Determine the (x, y) coordinate at the center of the cell enclosing the given text.  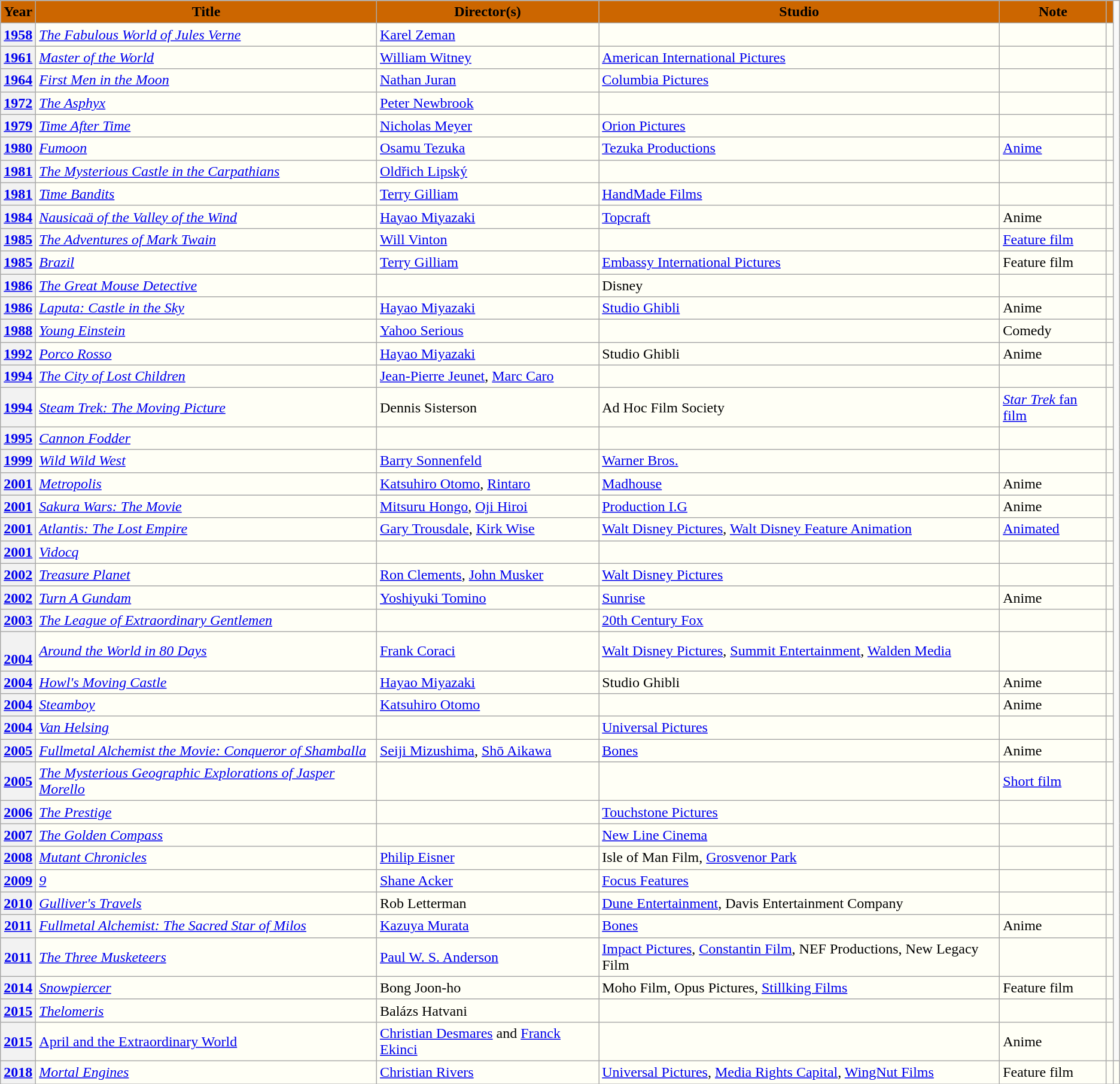
The Great Mouse Detective (206, 286)
Columbia Pictures (799, 80)
Barry Sonnenfeld (487, 461)
Laputa: Castle in the Sky (206, 308)
2010 (18, 903)
The Asphyx (206, 103)
2006 (18, 812)
Disney (799, 286)
Nathan Juran (487, 80)
Osamu Tezuka (487, 148)
Impact Pictures, Constantin Film, NEF Productions, New Legacy Film (799, 957)
Short film (1053, 782)
April and the Extraordinary World (206, 1042)
2018 (18, 1072)
Nausicaä of the Valley of the Wind (206, 217)
1999 (18, 461)
1988 (18, 331)
Karel Zeman (487, 35)
The Fabulous World of Jules Verne (206, 35)
Brazil (206, 262)
Frank Coraci (487, 651)
1972 (18, 103)
Studio (799, 12)
Steamboy (206, 705)
Walt Disney Pictures, Walt Disney Feature Animation (799, 529)
Cannon Fodder (206, 438)
Jean-Pierre Jeunet, Marc Caro (487, 376)
Shane Acker (487, 880)
2008 (18, 858)
The City of Lost Children (206, 376)
Dennis Sisterson (487, 407)
Fullmetal Alchemist: The Sacred Star of Milos (206, 926)
Touchstone Pictures (799, 812)
1992 (18, 354)
American International Pictures (799, 57)
William Witney (487, 57)
Metropolis (206, 484)
Master of the World (206, 57)
Time Bandits (206, 194)
Treasure Planet (206, 575)
Katsuhiro Otomo, Rintaro (487, 484)
Note (1053, 12)
Atlantis: The Lost Empire (206, 529)
2009 (18, 880)
Gulliver's Travels (206, 903)
Focus Features (799, 880)
Fullmetal Alchemist the Movie: Conqueror of Shamballa (206, 751)
1995 (18, 438)
Turn A Gundam (206, 597)
9 (206, 880)
The Three Musketeers (206, 957)
Christian Rivers (487, 1072)
Title (206, 12)
Peter Newbrook (487, 103)
Katsuhiro Otomo (487, 705)
The Prestige (206, 812)
Topcraft (799, 217)
1980 (18, 148)
Time After Time (206, 126)
Year (18, 12)
Snowpiercer (206, 988)
Wild Wild West (206, 461)
Nicholas Meyer (487, 126)
Christian Desmares and Franck Ekinci (487, 1042)
1984 (18, 217)
1964 (18, 80)
The Mysterious Geographic Explorations of Jasper Morello (206, 782)
2014 (18, 988)
Isle of Man Film, Grosvenor Park (799, 858)
Madhouse (799, 484)
Van Helsing (206, 728)
Walt Disney Pictures (799, 575)
HandMade Films (799, 194)
Seiji Mizushima, Shō Aikawa (487, 751)
Will Vinton (487, 239)
Bong Joon-ho (487, 988)
Young Einstein (206, 331)
Tezuka Productions (799, 148)
Philip Eisner (487, 858)
1958 (18, 35)
Walt Disney Pictures, Summit Entertainment, Walden Media (799, 651)
Around the World in 80 Days (206, 651)
The Adventures of Mark Twain (206, 239)
Production I.G (799, 506)
Oldřich Lipský (487, 171)
Rob Letterman (487, 903)
Mortal Engines (206, 1072)
Comedy (1053, 331)
Mitsuru Hongo, Oji Hiroi (487, 506)
Director(s) (487, 12)
Ad Hoc Film Society (799, 407)
Vidocq (206, 552)
The Mysterious Castle in the Carpathians (206, 171)
Orion Pictures (799, 126)
1979 (18, 126)
First Men in the Moon (206, 80)
The League of Extraordinary Gentlemen (206, 620)
2007 (18, 835)
Kazuya Murata (487, 926)
Thelomeris (206, 1010)
Ron Clements, John Musker (487, 575)
Steam Trek: The Moving Picture (206, 407)
Paul W. S. Anderson (487, 957)
Mutant Chronicles (206, 858)
Warner Bros. (799, 461)
Universal Pictures, Media Rights Capital, WingNut Films (799, 1072)
Porco Rosso (206, 354)
Animated (1053, 529)
Yoshiyuki Tomino (487, 597)
Gary Trousdale, Kirk Wise (487, 529)
Moho Film, Opus Pictures, Stillking Films (799, 988)
New Line Cinema (799, 835)
Balázs Hatvani (487, 1010)
Fumoon (206, 148)
Dune Entertainment, Davis Entertainment Company (799, 903)
2003 (18, 620)
1961 (18, 57)
Universal Pictures (799, 728)
Sunrise (799, 597)
Sakura Wars: The Movie (206, 506)
Howl's Moving Castle (206, 682)
20th Century Fox (799, 620)
The Golden Compass (206, 835)
Yahoo Serious (487, 331)
Embassy International Pictures (799, 262)
Star Trek fan film (1053, 407)
